Search for the cell housing the specified text and yield its (x, y) center coordinate. 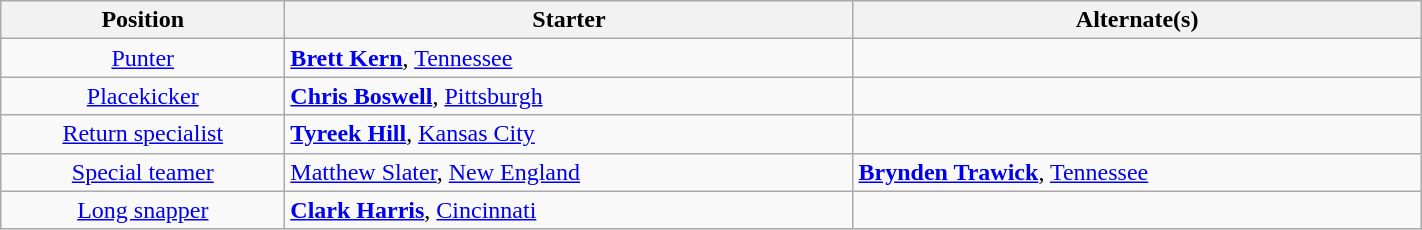
Chris Boswell, Pittsburgh (569, 96)
Return specialist (143, 134)
Clark Harris, Cincinnati (569, 210)
Matthew Slater, New England (569, 172)
Special teamer (143, 172)
Brett Kern, Tennessee (569, 58)
Punter (143, 58)
Brynden Trawick, Tennessee (1137, 172)
Placekicker (143, 96)
Position (143, 20)
Starter (569, 20)
Alternate(s) (1137, 20)
Long snapper (143, 210)
Tyreek Hill, Kansas City (569, 134)
